Determine the [x, y] coordinate at the center of the cell enclosing the given text.  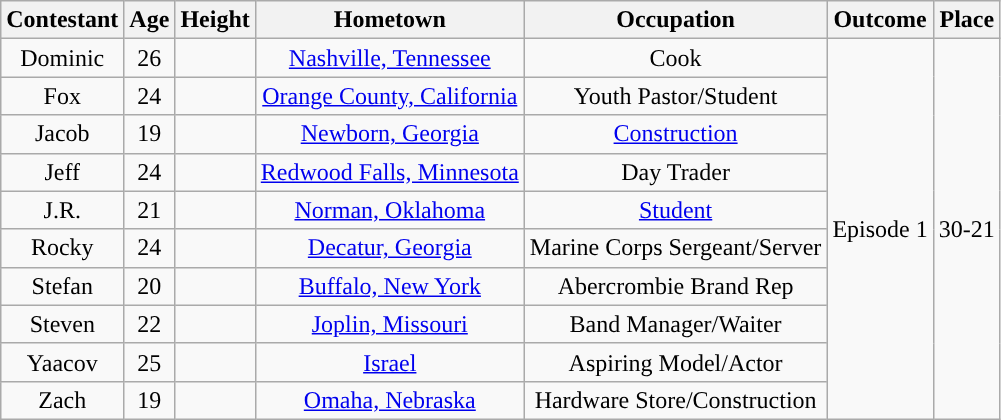
Construction [676, 134]
Jacob [62, 134]
Fox [62, 96]
Yaacov [62, 362]
Newborn, Georgia [390, 134]
Steven [62, 324]
Marine Corps Sergeant/Server [676, 248]
Occupation [676, 20]
Aspiring Model/Actor [676, 362]
25 [150, 362]
Joplin, Missouri [390, 324]
Youth Pastor/Student [676, 96]
Buffalo, New York [390, 286]
Redwood Falls, Minnesota [390, 172]
Contestant [62, 20]
Cook [676, 58]
Zach [62, 400]
Jeff [62, 172]
20 [150, 286]
Israel [390, 362]
Height [215, 20]
Student [676, 210]
Dominic [62, 58]
Norman, Oklahoma [390, 210]
22 [150, 324]
Hardware Store/Construction [676, 400]
Band Manager/Waiter [676, 324]
Decatur, Georgia [390, 248]
Abercrombie Brand Rep [676, 286]
26 [150, 58]
Outcome [880, 20]
Orange County, California [390, 96]
Place [966, 20]
21 [150, 210]
J.R. [62, 210]
Omaha, Nebraska [390, 400]
Rocky [62, 248]
Hometown [390, 20]
Nashville, Tennessee [390, 58]
Day Trader [676, 172]
Episode 1 [880, 230]
Age [150, 20]
30-21 [966, 230]
Stefan [62, 286]
